Provide the [X, Y] coordinate of the cell's center where the given text is located.  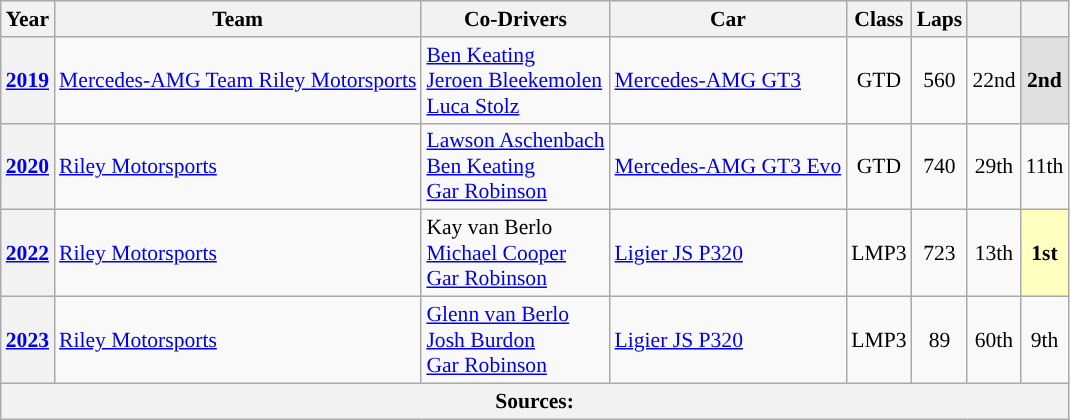
Ben Keating Jeroen Bleekemolen Luca Stolz [515, 80]
Mercedes-AMG Team Riley Motorsports [238, 80]
Kay van Berlo Michael Cooper Gar Robinson [515, 254]
2019 [28, 80]
Team [238, 19]
Mercedes-AMG GT3 Evo [728, 166]
Co-Drivers [515, 19]
9th [1045, 340]
Mercedes-AMG GT3 [728, 80]
29th [994, 166]
Laps [940, 19]
Year [28, 19]
60th [994, 340]
22nd [994, 80]
Sources: [535, 401]
723 [940, 254]
2023 [28, 340]
11th [1045, 166]
1st [1045, 254]
13th [994, 254]
Glenn van Berlo Josh Burdon Gar Robinson [515, 340]
Lawson Aschenbach Ben Keating Gar Robinson [515, 166]
2020 [28, 166]
89 [940, 340]
2nd [1045, 80]
2022 [28, 254]
740 [940, 166]
Class [878, 19]
Car [728, 19]
560 [940, 80]
